Identify which cell holds the provided text, then report its [x, y] central coordinate. 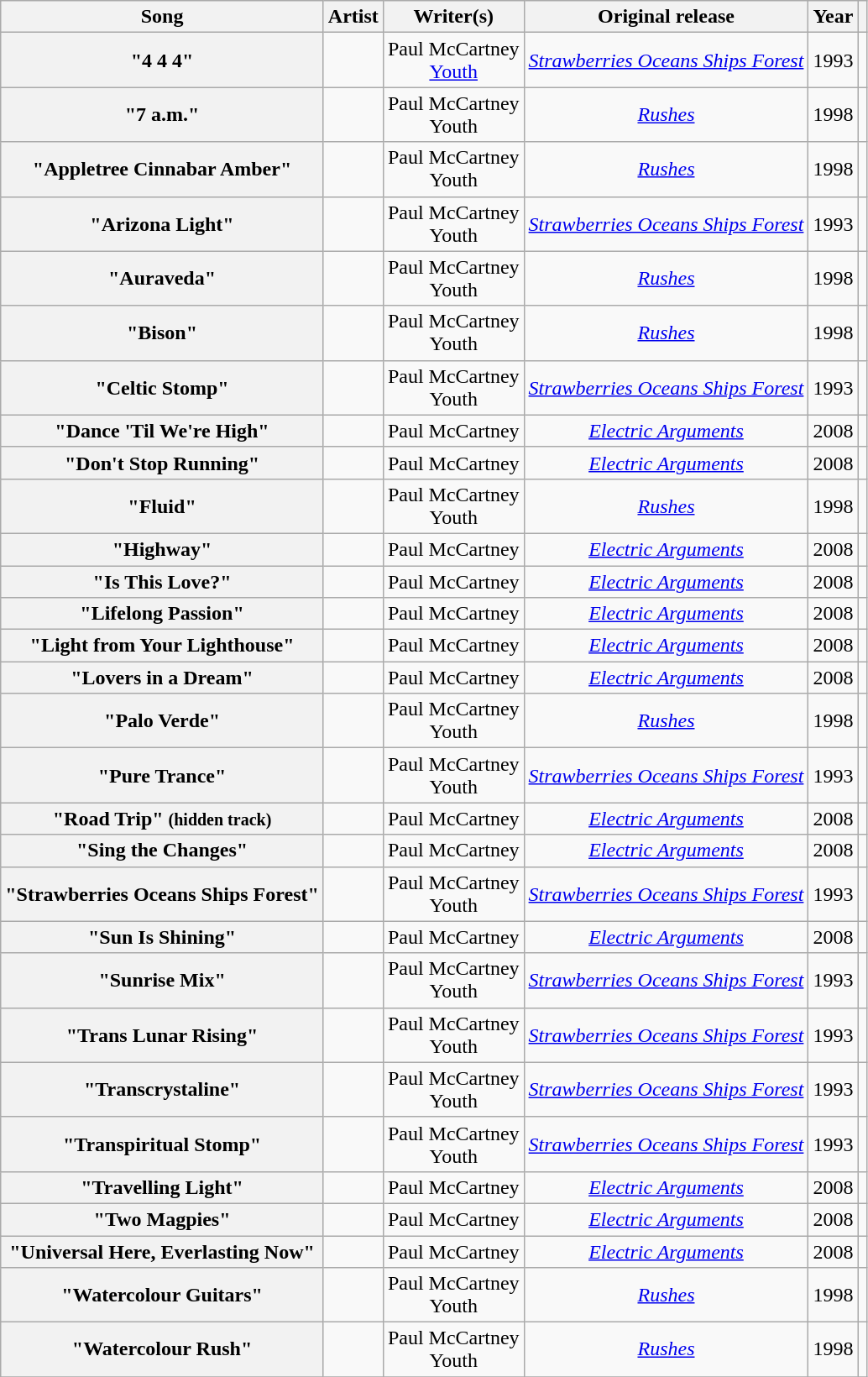
"Appletree Cinnabar Amber" [163, 170]
"Sing the Changes" [163, 851]
"Auraveda" [163, 279]
"Is This Love?" [163, 582]
Original release [667, 17]
"Bison" [163, 332]
"4 4 4" [163, 60]
"Two Magpies" [163, 1219]
"7 a.m." [163, 114]
"Trans Lunar Rising" [163, 1034]
"Road Trip" (hidden track) [163, 819]
"Sunrise Mix" [163, 981]
"Lifelong Passion" [163, 614]
"Celtic Stomp" [163, 388]
"Universal Here, Everlasting Now" [163, 1252]
Artist [353, 17]
"Sun Is Shining" [163, 937]
"Light from Your Lighthouse" [163, 646]
"Travelling Light" [163, 1187]
Year [833, 17]
"Don't Stop Running" [163, 463]
"Transcrystaline" [163, 1090]
"Dance 'Til We're High" [163, 431]
"Watercolour Rush" [163, 1350]
"Watercolour Guitars" [163, 1295]
"Strawberries Oceans Ships Forest" [163, 893]
"Fluid" [163, 505]
Writer(s) [453, 17]
"Lovers in a Dream" [163, 678]
"Transpiritual Stomp" [163, 1144]
"Pure Trance" [163, 776]
"Palo Verde" [163, 720]
Song [163, 17]
"Highway" [163, 549]
"Arizona Light" [163, 223]
